For the text-containing cell, return its midpoint in [X, Y] coordinate format. 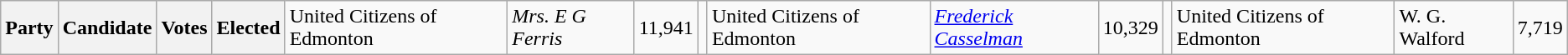
Party [29, 28]
Frederick Casselman [1014, 28]
Votes [184, 28]
10,329 [1131, 28]
Mrs. E G Ferris [571, 28]
7,719 [1540, 28]
Candidate [107, 28]
11,941 [666, 28]
W. G. Walford [1454, 28]
Elected [248, 28]
